Search for the cell housing the specified text and yield its [x, y] center coordinate. 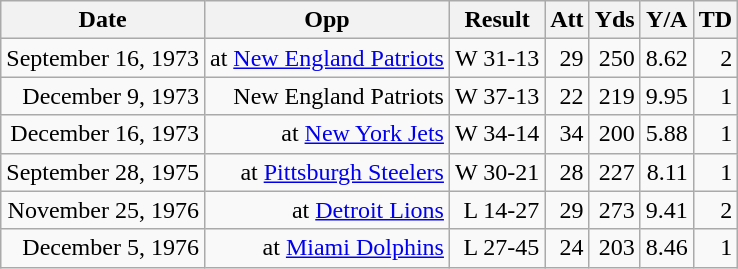
at New England Patriots [326, 58]
December 16, 1973 [103, 134]
at Miami Dolphins [326, 248]
5.88 [666, 134]
September 28, 1975 [103, 172]
Y/A [666, 20]
8.11 [666, 172]
at New York Jets [326, 134]
Att [567, 20]
W 31-13 [496, 58]
8.62 [666, 58]
200 [614, 134]
at Pittsburgh Steelers [326, 172]
November 25, 1976 [103, 210]
227 [614, 172]
December 9, 1973 [103, 96]
September 16, 1973 [103, 58]
28 [567, 172]
219 [614, 96]
203 [614, 248]
250 [614, 58]
8.46 [666, 248]
W 34-14 [496, 134]
New England Patriots [326, 96]
W 30-21 [496, 172]
24 [567, 248]
273 [614, 210]
at Detroit Lions [326, 210]
34 [567, 134]
Yds [614, 20]
L 14-27 [496, 210]
December 5, 1976 [103, 248]
Result [496, 20]
9.41 [666, 210]
W 37-13 [496, 96]
22 [567, 96]
9.95 [666, 96]
Date [103, 20]
TD [715, 20]
L 27-45 [496, 248]
Opp [326, 20]
